Locate the cell with the specified text and output its [X, Y] center coordinate. 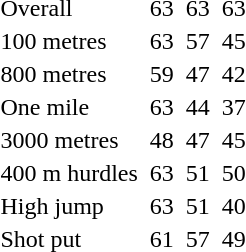
57 [198, 41]
48 [162, 140]
44 [198, 107]
59 [162, 74]
